Extract the [x, y] coordinate from the center of the cell holding the provided text.  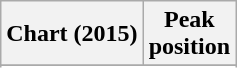
Chart (2015) [72, 34]
Peakposition [189, 34]
